Return the (X, Y) coordinate for the center point of the cell that contains the specified text.  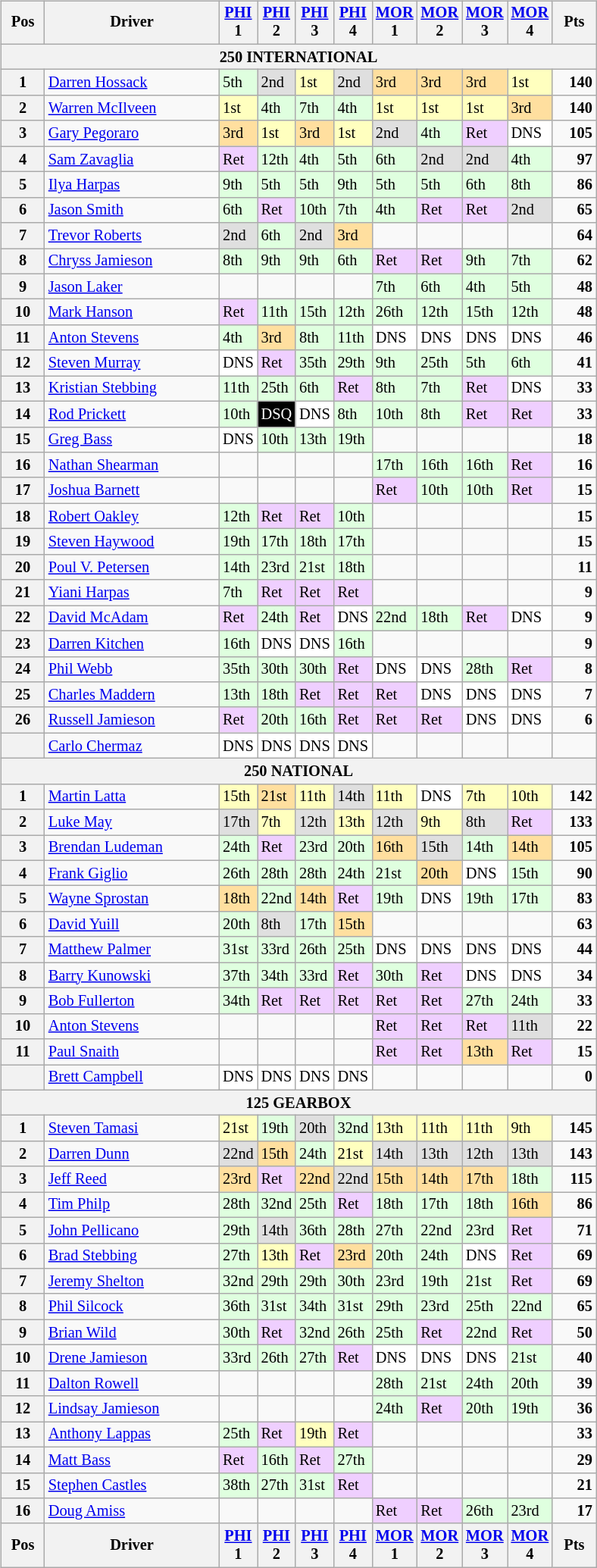
Jeremy Shelton (132, 1282)
Lindsay Jamieson (132, 1409)
Drene Jamieson (132, 1358)
250 NATIONAL (298, 771)
63 (574, 925)
Russell Jamieson (132, 720)
Jason Smith (132, 210)
Darren Dunn (132, 1154)
24 (23, 669)
143 (574, 1154)
71 (574, 1230)
Stephen Castles (132, 1485)
64 (574, 236)
Martin Latta (132, 797)
23 (23, 643)
Darren Hossack (132, 83)
Warren McIlveen (132, 108)
Jeff Reed (132, 1179)
250 INTERNATIONAL (298, 57)
44 (574, 950)
Brian Wild (132, 1332)
Greg Bass (132, 440)
50 (574, 1332)
Steven Haywood (132, 542)
Brendan Ludeman (132, 848)
Barry Kunowski (132, 975)
36 (574, 1409)
Kristian Stebbing (132, 389)
46 (574, 338)
Chryss Jamieson (132, 261)
David McAdam (132, 618)
Ilya Harpas (132, 185)
Brad Stebbing (132, 1256)
142 (574, 797)
37th (238, 975)
Mark Hanson (132, 312)
39 (574, 1383)
34 (574, 975)
20 (23, 567)
25 (23, 695)
Brett Campbell (132, 1078)
Trevor Roberts (132, 236)
DSQ (277, 414)
Poul V. Petersen (132, 567)
Robert Oakley (132, 516)
Carlo Chermaz (132, 746)
Frank Giglio (132, 873)
Jason Laker (132, 286)
Sam Zavaglia (132, 159)
19 (23, 542)
Matthew Palmer (132, 950)
Anthony Lappas (132, 1435)
115 (574, 1179)
Steven Tamasi (132, 1128)
97 (574, 159)
Phil Webb (132, 669)
125 GEARBOX (298, 1103)
133 (574, 822)
Tim Philp (132, 1205)
Luke May (132, 822)
0 (574, 1078)
Bob Fullerton (132, 1001)
41 (574, 363)
Paul Snaith (132, 1052)
62 (574, 261)
Yiani Harpas (132, 593)
Doug Amiss (132, 1511)
Joshua Barnett (132, 490)
Charles Maddern (132, 695)
Wayne Sprostan (132, 899)
John Pellicano (132, 1230)
83 (574, 899)
145 (574, 1128)
40 (574, 1358)
Rod Prickett (132, 414)
29 (574, 1460)
Matt Bass (132, 1460)
26 (23, 720)
Phil Silcock (132, 1307)
38th (238, 1485)
Nathan Shearman (132, 465)
90 (574, 873)
Dalton Rowell (132, 1383)
Darren Kitchen (132, 643)
David Yuill (132, 925)
Gary Pegoraro (132, 133)
Steven Murray (132, 363)
